Search for the cell housing the specified text and yield its (x, y) center coordinate. 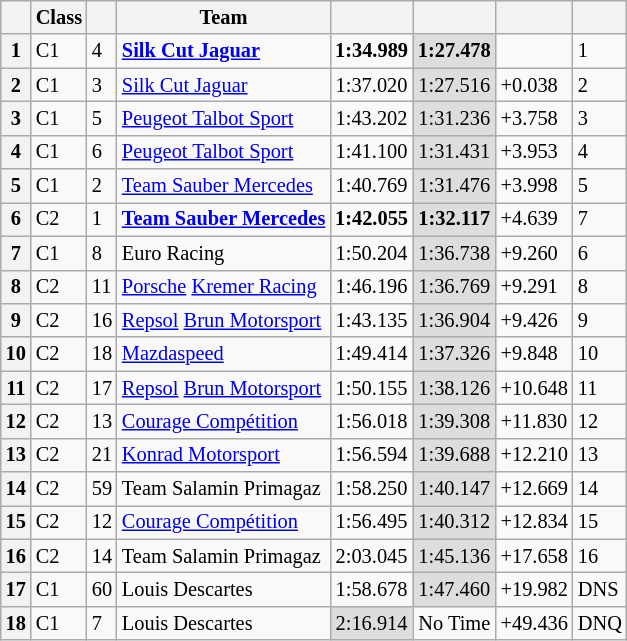
+0.038 (534, 85)
1:41.100 (372, 152)
+9.848 (534, 354)
+49.436 (534, 623)
60 (102, 589)
+9.291 (534, 287)
2:16.914 (372, 623)
1:31.236 (454, 118)
1:31.431 (454, 152)
No Time (454, 623)
1:36.904 (454, 320)
+12.834 (534, 522)
1:27.516 (454, 85)
+3.998 (534, 186)
1:58.678 (372, 589)
1:56.018 (372, 421)
+17.658 (534, 556)
Konrad Motorsport (224, 455)
+19.982 (534, 589)
1:37.020 (372, 85)
1:40.147 (454, 489)
1:49.414 (372, 354)
1:34.989 (372, 51)
1:46.196 (372, 287)
1:56.495 (372, 522)
21 (102, 455)
Mazdaspeed (224, 354)
1:39.688 (454, 455)
1:45.136 (454, 556)
1:39.308 (454, 421)
1:38.126 (454, 388)
Euro Racing (224, 253)
2:03.045 (372, 556)
+9.260 (534, 253)
+4.639 (534, 219)
1:43.202 (372, 118)
1:31.476 (454, 186)
1:50.155 (372, 388)
1:36.738 (454, 253)
Class (59, 17)
1:40.769 (372, 186)
1:32.117 (454, 219)
+3.758 (534, 118)
1:37.326 (454, 354)
DNS (600, 589)
1:36.769 (454, 287)
1:27.478 (454, 51)
+10.648 (534, 388)
1:43.135 (372, 320)
DNQ (600, 623)
1:40.312 (454, 522)
+3.953 (534, 152)
+12.669 (534, 489)
1:58.250 (372, 489)
1:50.204 (372, 253)
Porsche Kremer Racing (224, 287)
1:42.055 (372, 219)
Team (224, 17)
+11.830 (534, 421)
1:47.460 (454, 589)
+9.426 (534, 320)
+12.210 (534, 455)
1:56.594 (372, 455)
59 (102, 489)
